Determine the (X, Y) coordinate at the center of the cell enclosing the given text.  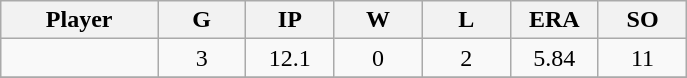
L (466, 20)
W (378, 20)
IP (290, 20)
5.84 (554, 58)
G (202, 20)
11 (642, 58)
ERA (554, 20)
0 (378, 58)
2 (466, 58)
3 (202, 58)
12.1 (290, 58)
SO (642, 20)
Player (80, 20)
